Capture the cell that displays the provided text and extract its (X, Y) central coordinate. 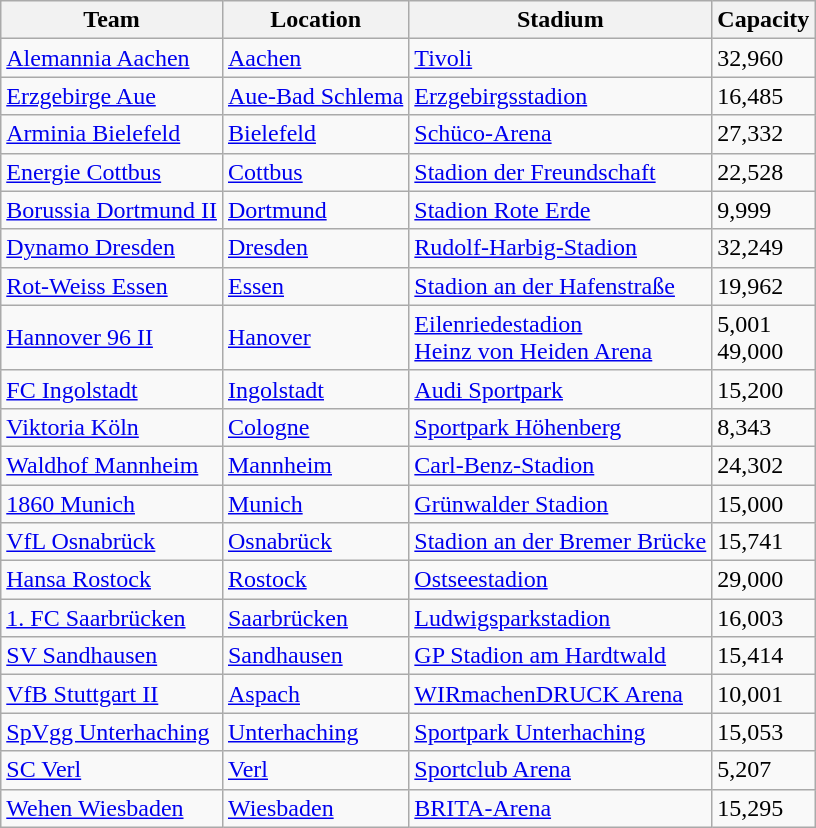
Saarbrücken (315, 618)
10,001 (764, 694)
Hanover (315, 338)
Wiesbaden (315, 808)
Stadion der Freundschaft (560, 172)
Stadium (560, 20)
16,003 (764, 618)
29,000 (764, 580)
Rudolf-Harbig-Stadion (560, 248)
Stadion an der Hafenstraße (560, 286)
Erzgebirge Aue (112, 96)
SpVgg Unterhaching (112, 732)
Rostock (315, 580)
Capacity (764, 20)
Erzgebirgsstadion (560, 96)
SV Sandhausen (112, 656)
Dortmund (315, 210)
SC Verl (112, 770)
15,741 (764, 542)
Viktoria Köln (112, 427)
BRITA-Arena (560, 808)
Alemannia Aachen (112, 58)
Stadion Rote Erde (560, 210)
27,332 (764, 134)
Sandhausen (315, 656)
Cologne (315, 427)
Dresden (315, 248)
Ingolstadt (315, 389)
VfB Stuttgart II (112, 694)
Tivoli (560, 58)
1860 Munich (112, 503)
WIRmachenDRUCK Arena (560, 694)
Team (112, 20)
Aue-Bad Schlema (315, 96)
Rot-Weiss Essen (112, 286)
32,960 (764, 58)
Dynamo Dresden (112, 248)
Bielefeld (315, 134)
Arminia Bielefeld (112, 134)
Waldhof Mannheim (112, 465)
Aspach (315, 694)
5,00149,000 (764, 338)
15,000 (764, 503)
Wehen Wiesbaden (112, 808)
Mannheim (315, 465)
Essen (315, 286)
EilenriedestadionHeinz von Heiden Arena (560, 338)
1. FC Saarbrücken (112, 618)
Energie Cottbus (112, 172)
Grünwalder Stadion (560, 503)
Hannover 96 II (112, 338)
8,343 (764, 427)
32,249 (764, 248)
Location (315, 20)
Cottbus (315, 172)
Borussia Dortmund II (112, 210)
Stadion an der Bremer Brücke (560, 542)
Hansa Rostock (112, 580)
19,962 (764, 286)
22,528 (764, 172)
Aachen (315, 58)
Ostseestadion (560, 580)
Carl-Benz-Stadion (560, 465)
15,414 (764, 656)
Sportpark Unterhaching (560, 732)
Munich (315, 503)
15,200 (764, 389)
5,207 (764, 770)
Sportpark Höhenberg (560, 427)
Unterhaching (315, 732)
VfL Osnabrück (112, 542)
15,053 (764, 732)
15,295 (764, 808)
GP Stadion am Hardtwald (560, 656)
16,485 (764, 96)
Schüco-Arena (560, 134)
FC Ingolstadt (112, 389)
Sportclub Arena (560, 770)
Ludwigsparkstadion (560, 618)
9,999 (764, 210)
24,302 (764, 465)
Audi Sportpark (560, 389)
Osnabrück (315, 542)
Verl (315, 770)
